Search for the cell housing the specified text and yield its [X, Y] center coordinate. 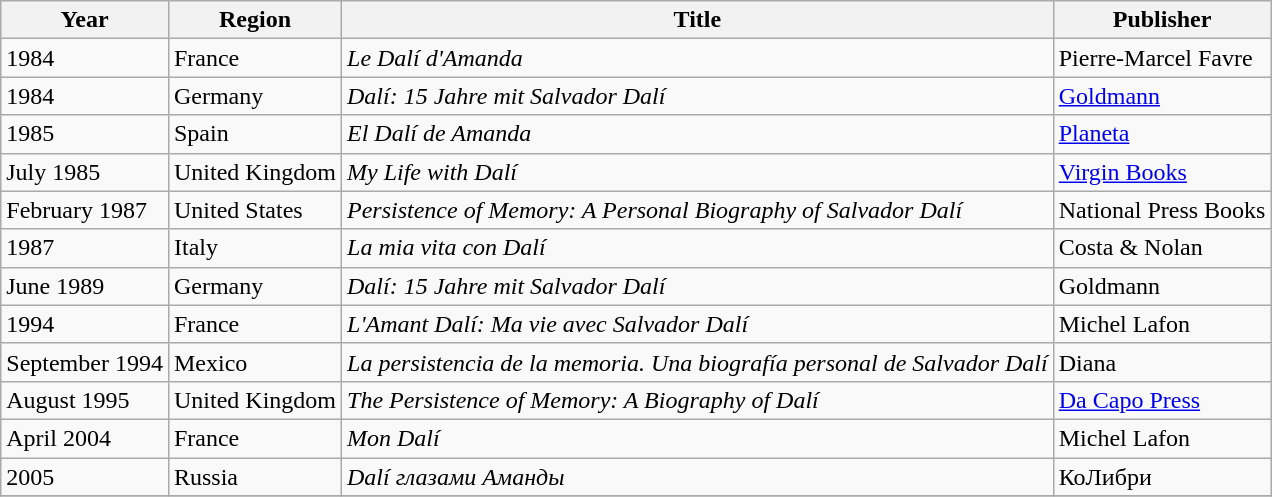
Spain [254, 134]
КоЛибри [1162, 477]
Da Capo Press [1162, 400]
Le Dalí d'Amanda [698, 58]
Planeta [1162, 134]
National Press Books [1162, 210]
Mon Dalí [698, 438]
Costa & Nolan [1162, 248]
Region [254, 20]
1987 [85, 248]
Italy [254, 248]
Mexico [254, 362]
Title [698, 20]
Russia [254, 477]
August 1995 [85, 400]
September 1994 [85, 362]
June 1989 [85, 286]
Pierre-Marcel Favre [1162, 58]
Dalí глазами Аманды [698, 477]
La persistencia de la memoria. Una biografía personal de Salvador Dalí [698, 362]
Persistence of Memory: A Personal Biography of Salvador Dalí [698, 210]
February 1987 [85, 210]
April 2004 [85, 438]
Year [85, 20]
La mia vita con Dalí [698, 248]
United States [254, 210]
July 1985 [85, 172]
L'Amant Dalí: Ma vie avec Salvador Dalí [698, 324]
El Dalí de Amanda [698, 134]
1994 [85, 324]
2005 [85, 477]
Diana [1162, 362]
Virgin Books [1162, 172]
1985 [85, 134]
My Life with Dalí [698, 172]
The Persistence of Memory: A Biography of Dalí [698, 400]
Publisher [1162, 20]
